Extract the [X, Y] coordinate from the center of the cell holding the provided text.  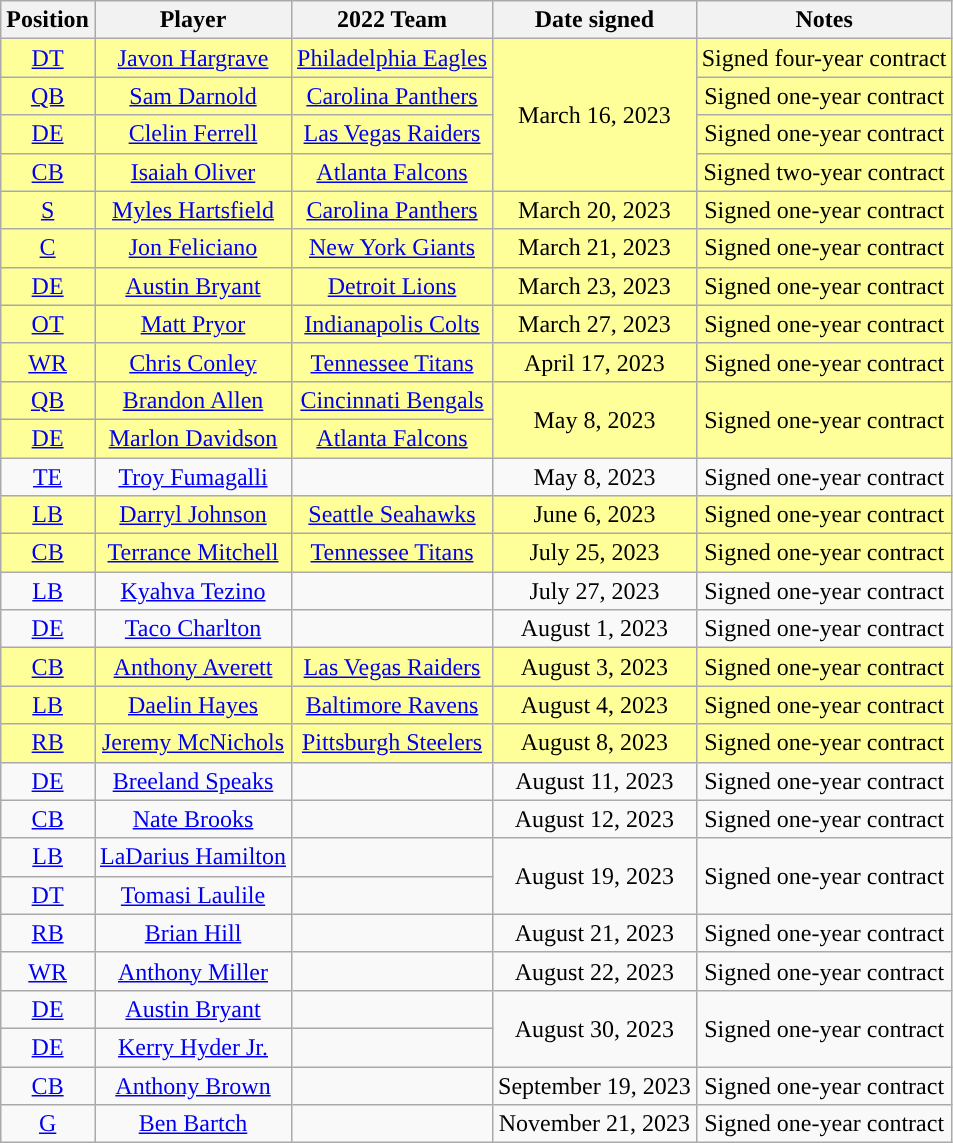
Kerry Hyder Jr. [192, 1047]
August 21, 2023 [595, 933]
August 30, 2023 [595, 1028]
Pittsburgh Steelers [392, 743]
Anthony Brown [192, 1085]
August 3, 2023 [595, 667]
August 12, 2023 [595, 819]
August 4, 2023 [595, 705]
New York Giants [392, 248]
Nate Brooks [192, 819]
Sam Darnold [192, 96]
Indianapolis Colts [392, 324]
Baltimore Ravens [392, 705]
Javon Hargrave [192, 58]
Isaiah Oliver [192, 172]
Tomasi Laulile [192, 895]
June 6, 2023 [595, 515]
Taco Charlton [192, 629]
Signed four-year contract [824, 58]
C [48, 248]
Anthony Miller [192, 971]
Marlon Davidson [192, 438]
Player [192, 20]
Jeremy McNichols [192, 743]
Position [48, 20]
Detroit Lions [392, 286]
Troy Fumagalli [192, 477]
April 17, 2023 [595, 362]
Philadelphia Eagles [392, 58]
Clelin Ferrell [192, 134]
Jon Feliciano [192, 248]
Brandon Allen [192, 400]
G [48, 1124]
Matt Pryor [192, 324]
August 11, 2023 [595, 781]
July 25, 2023 [595, 553]
LaDarius Hamilton [192, 857]
Date signed [595, 20]
March 27, 2023 [595, 324]
March 20, 2023 [595, 210]
Seattle Seahawks [392, 515]
S [48, 210]
Darryl Johnson [192, 515]
Myles Hartsfield [192, 210]
Terrance Mitchell [192, 553]
March 16, 2023 [595, 115]
Anthony Averett [192, 667]
Notes [824, 20]
Brian Hill [192, 933]
August 1, 2023 [595, 629]
August 8, 2023 [595, 743]
Cincinnati Bengals [392, 400]
July 27, 2023 [595, 591]
Chris Conley [192, 362]
Daelin Hayes [192, 705]
OT [48, 324]
March 23, 2023 [595, 286]
Kyahva Tezino [192, 591]
November 21, 2023 [595, 1124]
August 22, 2023 [595, 971]
September 19, 2023 [595, 1085]
Ben Bartch [192, 1124]
March 21, 2023 [595, 248]
Breeland Speaks [192, 781]
August 19, 2023 [595, 876]
Signed two-year contract [824, 172]
TE [48, 477]
2022 Team [392, 20]
